Scan for the cell matching the given text and deliver its [X, Y] coordinate at center. 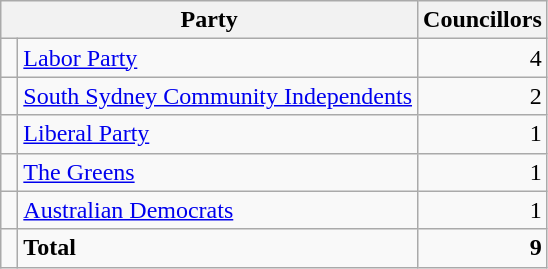
2 [483, 96]
Total [218, 248]
9 [483, 248]
South Sydney Community Independents [218, 96]
4 [483, 58]
Australian Democrats [218, 210]
Liberal Party [218, 134]
The Greens [218, 172]
Party [210, 20]
Labor Party [218, 58]
Councillors [483, 20]
